For the text-containing cell, return its midpoint in [x, y] coordinate format. 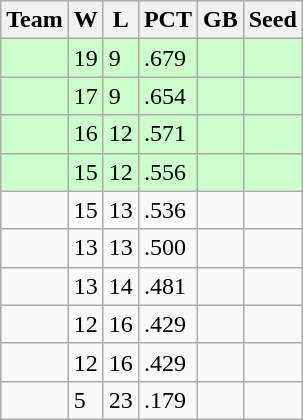
5 [86, 400]
.679 [168, 58]
.556 [168, 172]
.654 [168, 96]
.500 [168, 248]
Seed [272, 20]
17 [86, 96]
L [120, 20]
.536 [168, 210]
.179 [168, 400]
19 [86, 58]
GB [220, 20]
PCT [168, 20]
23 [120, 400]
.481 [168, 286]
Team [35, 20]
14 [120, 286]
.571 [168, 134]
W [86, 20]
